Extract the [x, y] coordinate from the center of the cell holding the provided text.  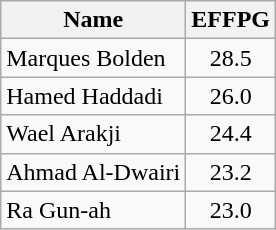
Wael Arakji [94, 134]
Ahmad Al-Dwairi [94, 172]
26.0 [231, 96]
Marques Bolden [94, 58]
Ra Gun-ah [94, 210]
28.5 [231, 58]
Name [94, 20]
23.2 [231, 172]
23.0 [231, 210]
EFFPG [231, 20]
24.4 [231, 134]
Hamed Haddadi [94, 96]
